Provide the (X, Y) coordinate of the cell's center where the given text is located.  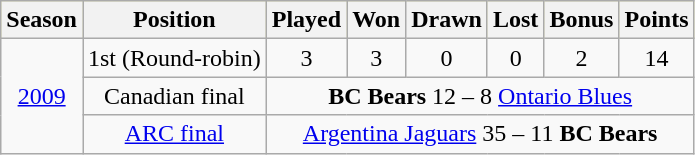
ARC final (174, 134)
Canadian final (174, 96)
Season (42, 20)
2 (582, 58)
14 (656, 58)
Points (656, 20)
Played (306, 20)
BC Bears 12 – 8 Ontario Blues (480, 96)
Won (376, 20)
Bonus (582, 20)
Argentina Jaguars 35 – 11 BC Bears (480, 134)
1st (Round-robin) (174, 58)
Lost (515, 20)
2009 (42, 96)
Position (174, 20)
Drawn (447, 20)
